Detect which cell encompasses the target text, then output its [X, Y] center coordinate. 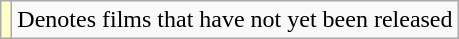
Denotes films that have not yet been released [235, 20]
